Find where the given text appears and provide that cell's center as (x, y) coordinate. 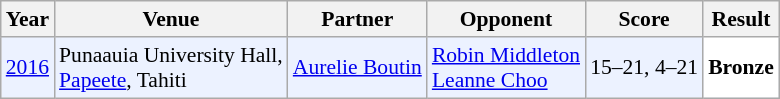
15–21, 4–21 (644, 68)
Punaauia University Hall,Papeete, Tahiti (171, 68)
Robin Middleton Leanne Choo (506, 68)
Result (741, 19)
Score (644, 19)
Year (28, 19)
2016 (28, 68)
Aurelie Boutin (358, 68)
Venue (171, 19)
Partner (358, 19)
Opponent (506, 19)
Bronze (741, 68)
